Capture the cell that displays the provided text and extract its [X, Y] central coordinate. 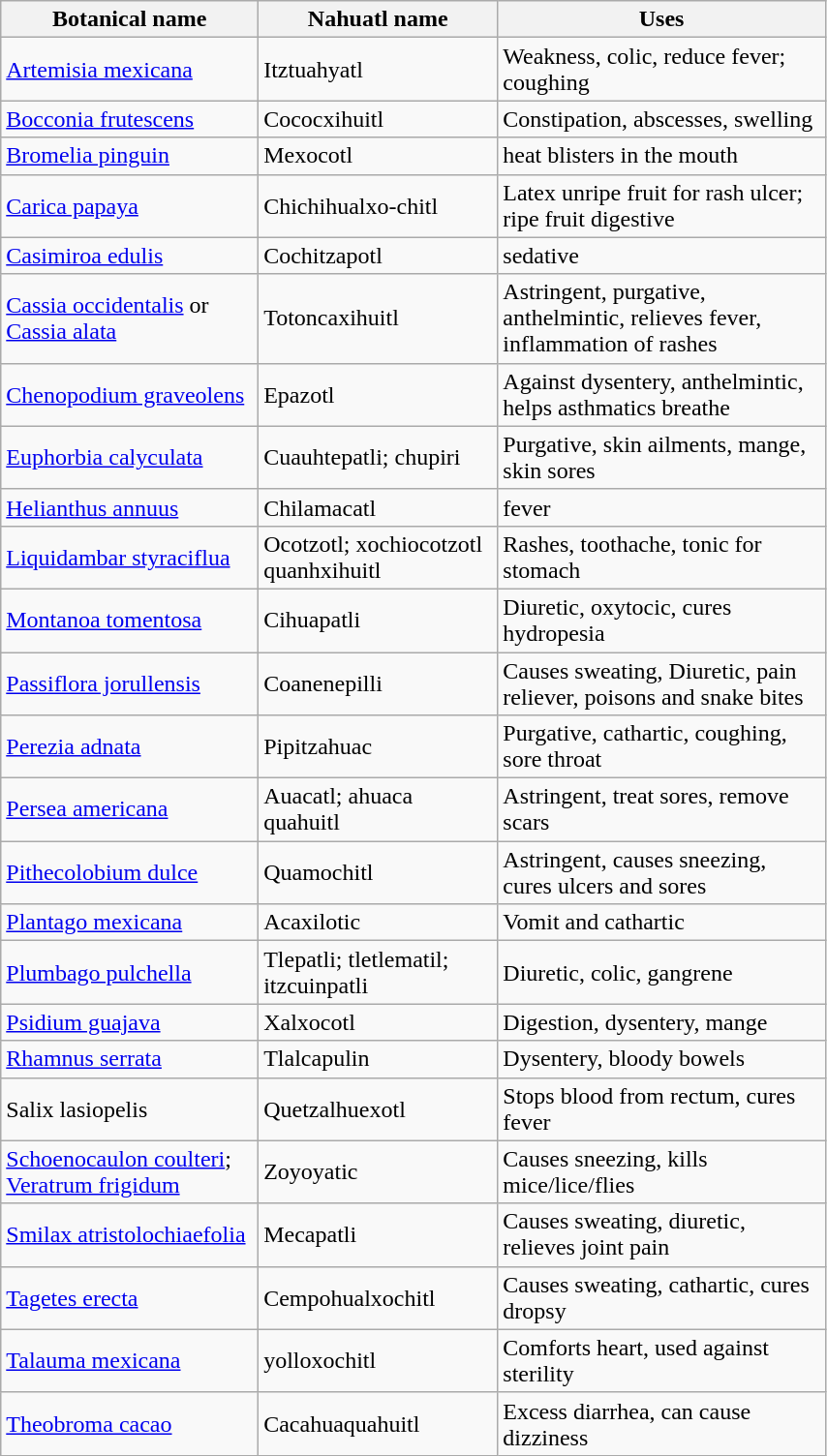
Salix lasiopelis [130, 1109]
Purgative, skin ailments, mange, skin sores [662, 457]
Ocotzotl; xochiocotzotl quanhxihuitl [378, 558]
Smilax atristolochiaefolia [130, 1235]
Cuauhtepatli; chupiri [378, 457]
Botanical name [130, 19]
Chenopodium graveolens [130, 395]
Tlalcapulin [378, 1059]
Pipitzahuac [378, 747]
Cihuapatli [378, 620]
Zoyoyatic [378, 1171]
Carica papaya [130, 205]
sedative [662, 256]
Rashes, toothache, tonic for stomach [662, 558]
Quamochitl [378, 873]
Latex unripe fruit for rash ulcer; ripe fruit digestive [662, 205]
Quetzalhuexotl [378, 1109]
Causes sweating, diuretic, relieves joint pain [662, 1235]
Purgative, cathartic, coughing, sore throat [662, 747]
Cococxihuitl [378, 119]
Montanoa tomentosa [130, 620]
Itztuahyatl [378, 70]
Uses [662, 19]
Casimiroa edulis [130, 256]
Excess diarrhea, can cause dizziness [662, 1423]
Talauma mexicana [130, 1361]
Passiflora jorullensis [130, 683]
Persea americana [130, 809]
Comforts heart, used against sterility [662, 1361]
Diuretic, colic, gangrene [662, 972]
fever [662, 507]
Constipation, abscesses, swelling [662, 119]
Chilamacatl [378, 507]
Totoncaxihuitl [378, 318]
Vomit and cathartic [662, 923]
Coanenepilli [378, 683]
Nahuatl name [378, 19]
Artemisia mexicana [130, 70]
Acaxilotic [378, 923]
Cochitzapotl [378, 256]
Causes sweating, Diuretic, pain reliever, poisons and snake bites [662, 683]
Rhamnus serrata [130, 1059]
Bocconia frutescens [130, 119]
Bromelia pinguin [130, 156]
Dysentery, bloody bowels [662, 1059]
Schoenocaulon coulteri; Veratrum frigidum [130, 1171]
Digestion, dysentery, mange [662, 1022]
Chichihualxo-chitl [378, 205]
Euphorbia calyculata [130, 457]
Epazotl [378, 395]
Astringent, treat sores, remove scars [662, 809]
Helianthus annuus [130, 507]
Causes sweating, cathartic, cures dropsy [662, 1297]
Liquidambar styraciflua [130, 558]
Astringent, causes sneezing, cures ulcers and sores [662, 873]
Auacatl; ahuaca quahuitl [378, 809]
Stops blood from rectum, cures fever [662, 1109]
heat blisters in the mouth [662, 156]
Tlepatli; tletlematil; itzcuinpatli [378, 972]
Plantago mexicana [130, 923]
Against dysentery, anthelmintic, helps asthmatics breathe [662, 395]
Xalxocotl [378, 1022]
Theobroma cacao [130, 1423]
Mecapatli [378, 1235]
Cassia occidentalis or Cassia alata [130, 318]
Mexocotl [378, 156]
Cacahuaquahuitl [378, 1423]
Causes sneezing, kills mice/lice/flies [662, 1171]
Plumbago pulchella [130, 972]
Pithecolobium dulce [130, 873]
yolloxochitl [378, 1361]
Diuretic, oxytocic, cures hydropesia [662, 620]
Psidium guajava [130, 1022]
Weakness, colic, reduce fever; coughing [662, 70]
Astringent, purgative, anthelmintic, relieves fever, inflammation of rashes [662, 318]
Cempohualxochitl [378, 1297]
Tagetes erecta [130, 1297]
Perezia adnata [130, 747]
